Find where the given text appears and provide that cell's center as (x, y) coordinate. 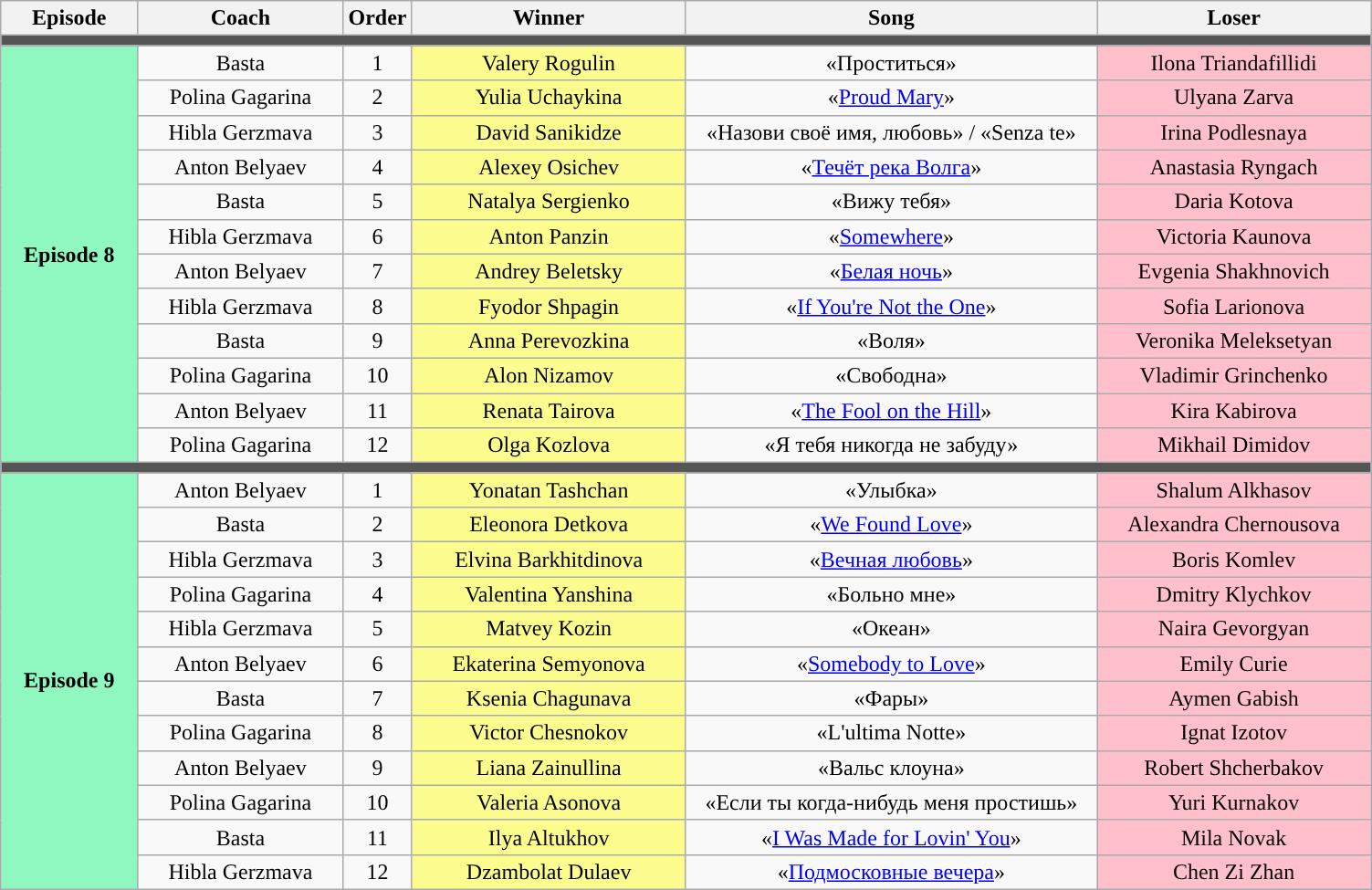
Daria Kotova (1234, 202)
Liana Zainullina (549, 768)
«If You're Not the One» (891, 306)
«Свободна» (891, 375)
David Sanikidze (549, 132)
Renata Tairova (549, 410)
Yulia Uchaykina (549, 98)
«The Fool on the Hill» (891, 410)
Natalya Sergienko (549, 202)
Anastasia Ryngach (1234, 167)
Evgenia Shakhnovich (1234, 271)
Ignat Izotov (1234, 733)
Anna Perevozkina (549, 340)
Loser (1234, 18)
«L'ultima Notte» (891, 733)
Matvey Kozin (549, 629)
«Я тебя никогда не забуду» (891, 445)
Anton Panzin (549, 236)
«Проститься» (891, 63)
Chen Zi Zhan (1234, 872)
«Somebody to Love» (891, 664)
Fyodor Shpagin (549, 306)
Naira Gevorgyan (1234, 629)
Veronika Meleksetyan (1234, 340)
Kira Kabirova (1234, 410)
Vladimir Grinchenko (1234, 375)
Dzambolat Dulaev (549, 872)
Alexandra Chernousova (1234, 525)
«Белая ночь» (891, 271)
«We Found Love» (891, 525)
Eleonora Detkova (549, 525)
Yuri Kurnakov (1234, 802)
«Подмосковные вечера» (891, 872)
«Океан» (891, 629)
Ksenia Chagunava (549, 698)
Mila Novak (1234, 837)
Valery Rogulin (549, 63)
Alexey Osichev (549, 167)
Emily Curie (1234, 664)
Shalum Alkhasov (1234, 490)
Elvina Barkhitdinova (549, 560)
«Вечная любовь» (891, 560)
Winner (549, 18)
«Somewhere» (891, 236)
«Улыбка» (891, 490)
«Если ты когда-нибудь меня простишь» (891, 802)
Boris Komlev (1234, 560)
Valentina Yanshina (549, 594)
Victor Chesnokov (549, 733)
Episode (69, 18)
«Вальс клоуна» (891, 768)
Ekaterina Semyonova (549, 664)
«Proud Mary» (891, 98)
Aymen Gabish (1234, 698)
«Назови своё имя, любовь» / «Senza te» (891, 132)
«Фары» (891, 698)
«Больно мне» (891, 594)
Sofia Larionova (1234, 306)
Ilya Altukhov (549, 837)
Mikhail Dimidov (1234, 445)
«I Was Made for Lovin' You» (891, 837)
Ulyana Zarva (1234, 98)
Irina Podlesnaya (1234, 132)
Order (378, 18)
Dmitry Klychkov (1234, 594)
«Вижу тебя» (891, 202)
Valeria Asonova (549, 802)
Andrey Beletsky (549, 271)
Episode 9 (69, 681)
«Течёт река Волга» (891, 167)
Alon Nizamov (549, 375)
Coach (241, 18)
Victoria Kaunova (1234, 236)
«Воля» (891, 340)
Episode 8 (69, 254)
Robert Shcherbakov (1234, 768)
Ilona Triandafillidi (1234, 63)
Song (891, 18)
Olga Kozlova (549, 445)
Yonatan Tashchan (549, 490)
